Search for the cell housing the specified text and yield its (X, Y) center coordinate. 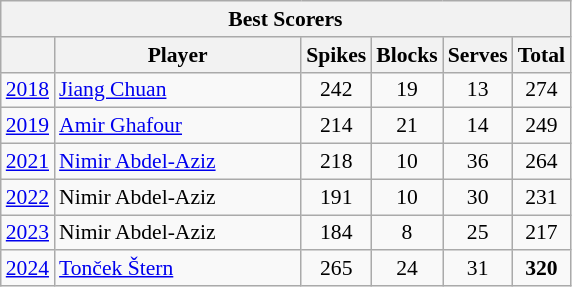
Tonček Štern (178, 269)
Total (542, 55)
274 (542, 90)
2021 (28, 162)
13 (478, 90)
218 (336, 162)
Amir Ghafour (178, 126)
14 (478, 126)
191 (336, 197)
25 (478, 233)
Spikes (336, 55)
31 (478, 269)
2018 (28, 90)
Blocks (406, 55)
30 (478, 197)
8 (406, 233)
19 (406, 90)
231 (542, 197)
21 (406, 126)
24 (406, 269)
2022 (28, 197)
2023 (28, 233)
320 (542, 269)
249 (542, 126)
217 (542, 233)
2019 (28, 126)
264 (542, 162)
2024 (28, 269)
Jiang Chuan (178, 90)
Player (178, 55)
Serves (478, 55)
184 (336, 233)
242 (336, 90)
265 (336, 269)
214 (336, 126)
36 (478, 162)
Best Scorers (286, 19)
